Detect which cell encompasses the target text, then output its [X, Y] center coordinate. 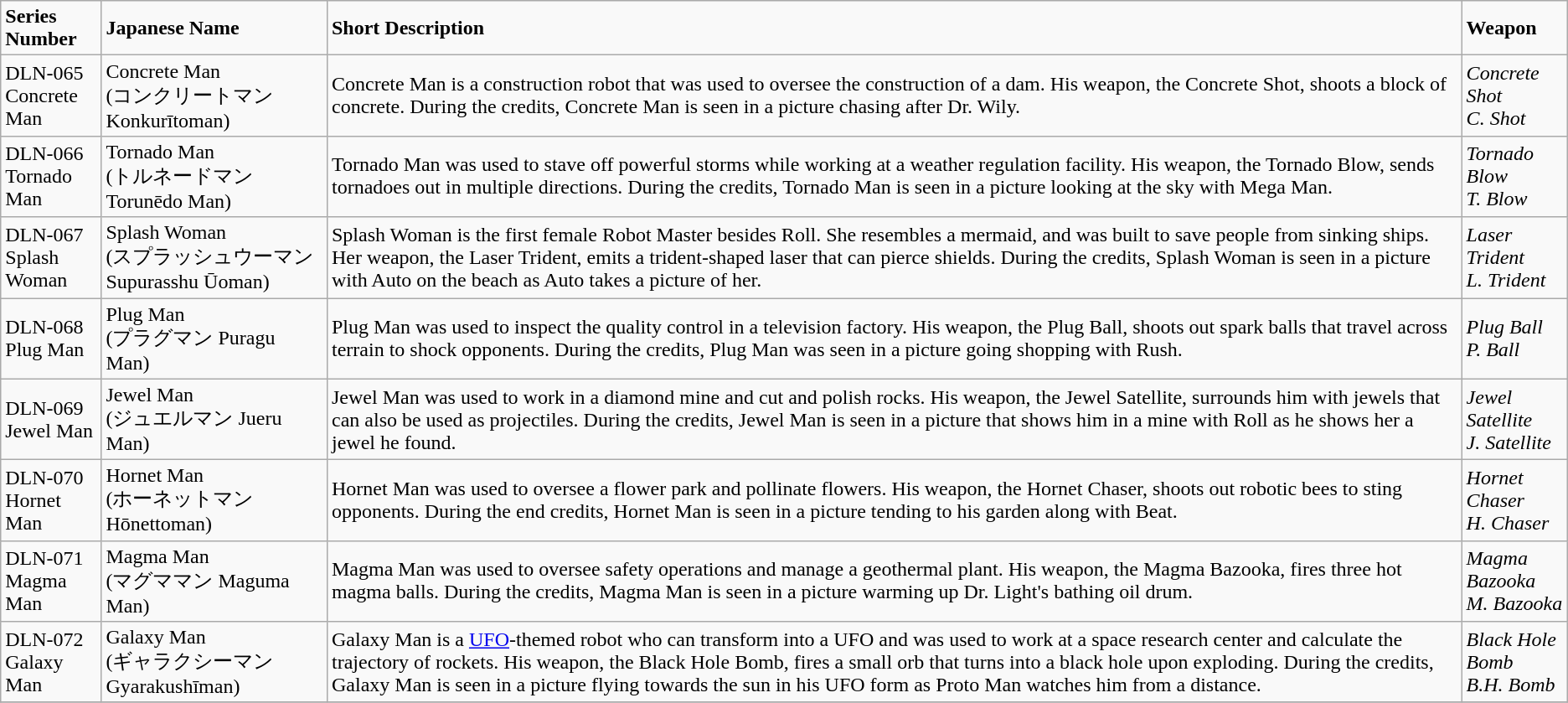
Magma Man(マグママン Maguma Man) [214, 582]
Plug BallP. Ball [1514, 339]
Concrete ShotC. Shot [1514, 96]
DLN-065Concrete Man [51, 96]
Concrete Man(コンクリートマン Konkurītoman) [214, 96]
DLN-069Jewel Man [51, 419]
DLN-070Hornet Man [51, 501]
Black Hole BombB.H. Bomb [1514, 662]
Laser TridentL. Trident [1514, 258]
DLN-071Magma Man [51, 582]
Hornet ChaserH. Chaser [1514, 501]
Short Description [895, 28]
Galaxy Man(ギャラクシーマン Gyarakushīman) [214, 662]
Japanese Name [214, 28]
Series Number [51, 28]
Tornado BlowT. Blow [1514, 176]
Jewel SatelliteJ. Satellite [1514, 419]
DLN-068Plug Man [51, 339]
Weapon [1514, 28]
Plug Man(プラグマン Puragu Man) [214, 339]
Jewel Man(ジュエルマン Jueru Man) [214, 419]
Splash Woman(スプラッシュウーマン Supurasshu Ūoman) [214, 258]
Tornado Man(トルネードマン Torunēdo Man) [214, 176]
Magma BazookaM. Bazooka [1514, 582]
DLN-067Splash Woman [51, 258]
DLN-066Tornado Man [51, 176]
Hornet Man(ホーネットマン Hōnettoman) [214, 501]
DLN-072Galaxy Man [51, 662]
